From the cell containing the given text, extract its center point as (x, y) coordinate. 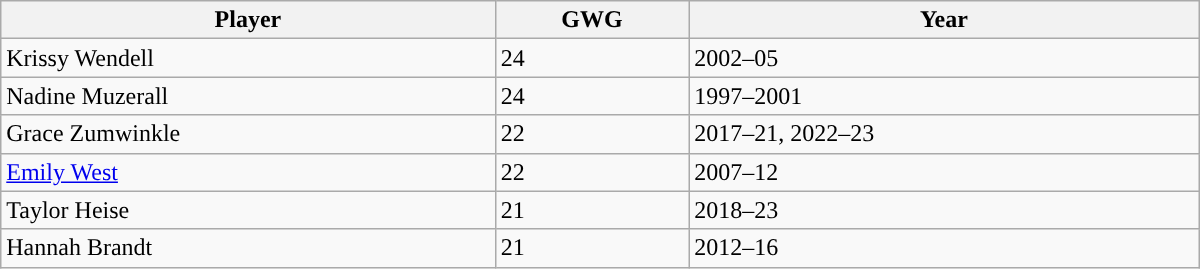
Hannah Brandt (248, 248)
2007–12 (944, 172)
2012–16 (944, 248)
Nadine Muzerall (248, 96)
Taylor Heise (248, 210)
2017–21, 2022–23 (944, 134)
2002–05 (944, 58)
Emily West (248, 172)
Player (248, 20)
GWG (592, 20)
Grace Zumwinkle (248, 134)
1997–2001 (944, 96)
Krissy Wendell (248, 58)
2018–23 (944, 210)
Year (944, 20)
